Provide the (X, Y) coordinate of the cell's center where the given text is located.  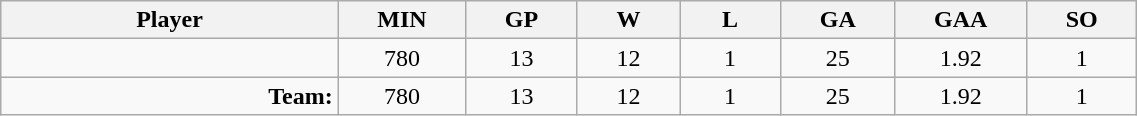
Player (170, 20)
SO (1081, 20)
GA (838, 20)
MIN (402, 20)
W (628, 20)
GAA (961, 20)
L (730, 20)
GP (522, 20)
Team: (170, 96)
